Identify which cell holds the provided text, then report its (X, Y) central coordinate. 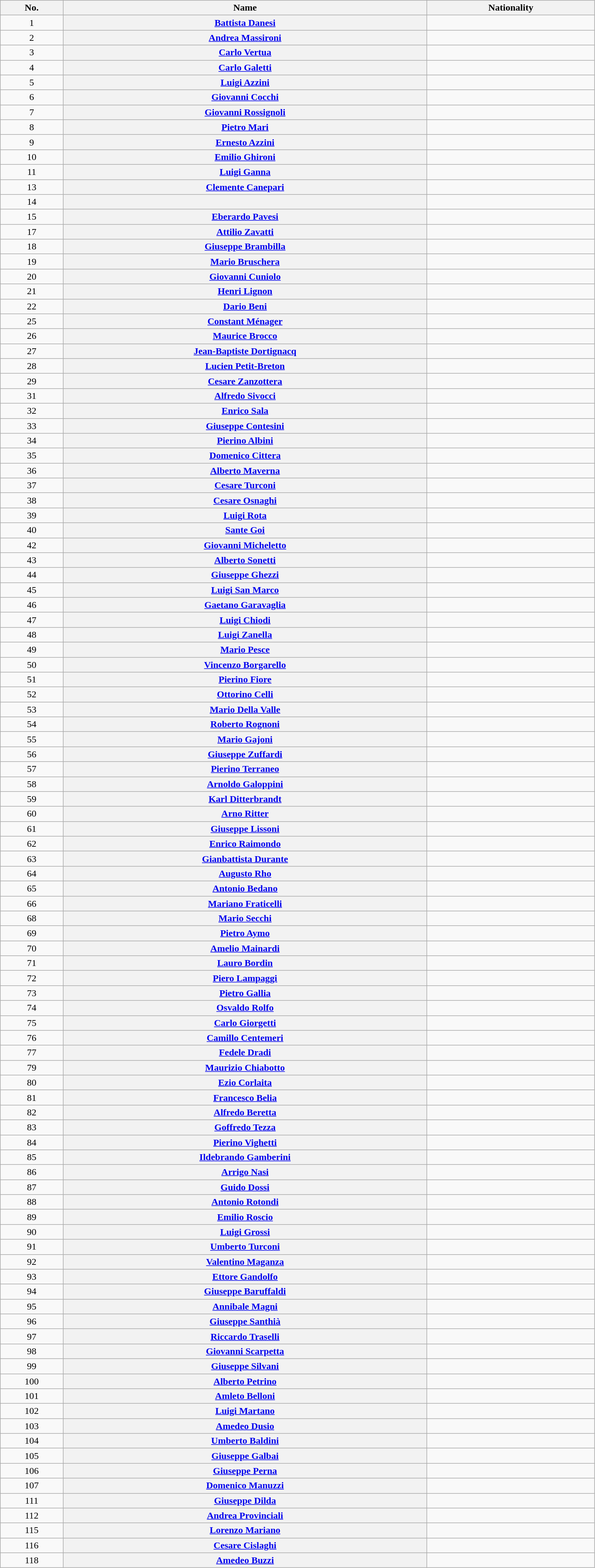
Domenico Cittera (245, 456)
83 (32, 1127)
107 (32, 1486)
20 (32, 276)
Osvaldo Rolfo (245, 1008)
Giovanni Micheletto (245, 545)
Amedeo Dusio (245, 1426)
10 (32, 157)
38 (32, 500)
13 (32, 187)
Carlo Giorgetti (245, 1023)
118 (32, 1560)
Arno Ritter (245, 814)
55 (32, 739)
Pierino Fiore (245, 680)
91 (32, 1247)
Enrico Raimondo (245, 844)
94 (32, 1292)
Giuseppe Santhià (245, 1321)
42 (32, 545)
Alberto Petrino (245, 1381)
Attilio Zavatti (245, 232)
116 (32, 1545)
Giovanni Cuniolo (245, 276)
19 (32, 262)
Augusto Rho (245, 873)
9 (32, 142)
90 (32, 1232)
11 (32, 172)
45 (32, 590)
Arrigo Nasi (245, 1172)
88 (32, 1202)
18 (32, 247)
Pietro Mari (245, 127)
105 (32, 1456)
Giuseppe Perna (245, 1471)
Battista Danesi (245, 23)
50 (32, 665)
46 (32, 605)
26 (32, 336)
8 (32, 127)
Sante Goi (245, 530)
Gianbattista Durante (245, 859)
112 (32, 1515)
Nationality (511, 8)
7 (32, 112)
Emilio Roscio (245, 1217)
115 (32, 1530)
Carlo Galetti (245, 67)
2 (32, 38)
Camillo Centemeri (245, 1038)
60 (32, 814)
1 (32, 23)
86 (32, 1172)
64 (32, 873)
85 (32, 1157)
Mario Della Valle (245, 709)
Giuseppe Lissoni (245, 829)
31 (32, 396)
Karl Ditterbrandt (245, 799)
93 (32, 1277)
Annibale Magni (245, 1306)
Maurice Brocco (245, 336)
Lucien Petit-Breton (245, 366)
54 (32, 724)
51 (32, 680)
28 (32, 366)
Luigi Ganna (245, 172)
Name (245, 8)
Pietro Gallia (245, 993)
Valentino Maganza (245, 1262)
Antonio Bedano (245, 888)
77 (32, 1053)
Giovanni Rossignoli (245, 112)
63 (32, 859)
Luigi San Marco (245, 590)
96 (32, 1321)
Francesco Belia (245, 1097)
Clemente Canepari (245, 187)
49 (32, 649)
25 (32, 321)
Amedeo Buzzi (245, 1560)
53 (32, 709)
Cesare Cislaghi (245, 1545)
111 (32, 1501)
Constant Ménager (245, 321)
14 (32, 202)
3 (32, 53)
Eberardo Pavesi (245, 217)
Alberto Sonetti (245, 560)
Pierino Albini (245, 441)
Ernesto Azzini (245, 142)
Cesare Turconi (245, 486)
Giuseppe Zuffardi (245, 754)
92 (32, 1262)
104 (32, 1441)
Riccardo Traselli (245, 1336)
80 (32, 1082)
Goffredo Tezza (245, 1127)
4 (32, 67)
Mario Bruschera (245, 262)
Mariano Fraticelli (245, 903)
Jean-Baptiste Dortignacq (245, 351)
Amleto Belloni (245, 1396)
66 (32, 903)
Luigi Rota (245, 515)
Giuseppe Contesini (245, 426)
99 (32, 1366)
Luigi Chiodi (245, 620)
Emilio Ghironi (245, 157)
Domenico Manuzzi (245, 1486)
56 (32, 754)
44 (32, 575)
No. (32, 8)
Andrea Massironi (245, 38)
17 (32, 232)
Pierino Vighetti (245, 1142)
40 (32, 530)
95 (32, 1306)
43 (32, 560)
Giuseppe Silvani (245, 1366)
29 (32, 381)
70 (32, 948)
Ettore Gandolfo (245, 1277)
101 (32, 1396)
36 (32, 471)
57 (32, 769)
Luigi Azzini (245, 82)
102 (32, 1411)
Vincenzo Borgarello (245, 665)
Henri Lignon (245, 291)
Enrico Sala (245, 411)
Giuseppe Ghezzi (245, 575)
97 (32, 1336)
Mario Gajoni (245, 739)
Ottorino Celli (245, 695)
Luigi Zanella (245, 635)
Umberto Baldini (245, 1441)
59 (32, 799)
Lorenzo Mariano (245, 1530)
76 (32, 1038)
Lauro Bordin (245, 963)
Alfredo Beretta (245, 1112)
52 (32, 695)
Luigi Martano (245, 1411)
Piero Lampaggi (245, 978)
Cesare Osnaghi (245, 500)
100 (32, 1381)
98 (32, 1351)
103 (32, 1426)
Maurizio Chiabotto (245, 1068)
71 (32, 963)
Giovanni Scarpetta (245, 1351)
Amelio Mainardi (245, 948)
Giovanni Cocchi (245, 97)
21 (32, 291)
84 (32, 1142)
Giuseppe Dilda (245, 1501)
Guido Dossi (245, 1187)
35 (32, 456)
Giuseppe Galbai (245, 1456)
Dario Beni (245, 306)
48 (32, 635)
Cesare Zanzottera (245, 381)
82 (32, 1112)
Fedele Dradi (245, 1053)
Antonio Rotondi (245, 1202)
Alfredo Sivocci (245, 396)
75 (32, 1023)
Ezio Corlaita (245, 1082)
68 (32, 919)
74 (32, 1008)
61 (32, 829)
15 (32, 217)
89 (32, 1217)
Gaetano Garavaglia (245, 605)
Luigi Grossi (245, 1232)
Roberto Rognoni (245, 724)
58 (32, 784)
Giuseppe Baruffaldi (245, 1292)
73 (32, 993)
39 (32, 515)
79 (32, 1068)
87 (32, 1187)
Arnoldo Galoppini (245, 784)
69 (32, 933)
Giuseppe Brambilla (245, 247)
47 (32, 620)
Mario Secchi (245, 919)
Alberto Maverna (245, 471)
81 (32, 1097)
65 (32, 888)
5 (32, 82)
Ildebrando Gamberini (245, 1157)
Andrea Provinciali (245, 1515)
Pietro Aymo (245, 933)
106 (32, 1471)
6 (32, 97)
34 (32, 441)
Umberto Turconi (245, 1247)
Pierino Terraneo (245, 769)
Carlo Vertua (245, 53)
72 (32, 978)
27 (32, 351)
62 (32, 844)
37 (32, 486)
32 (32, 411)
22 (32, 306)
Mario Pesce (245, 649)
33 (32, 426)
